Determine the (x, y) coordinate at the center of the cell enclosing the given text.  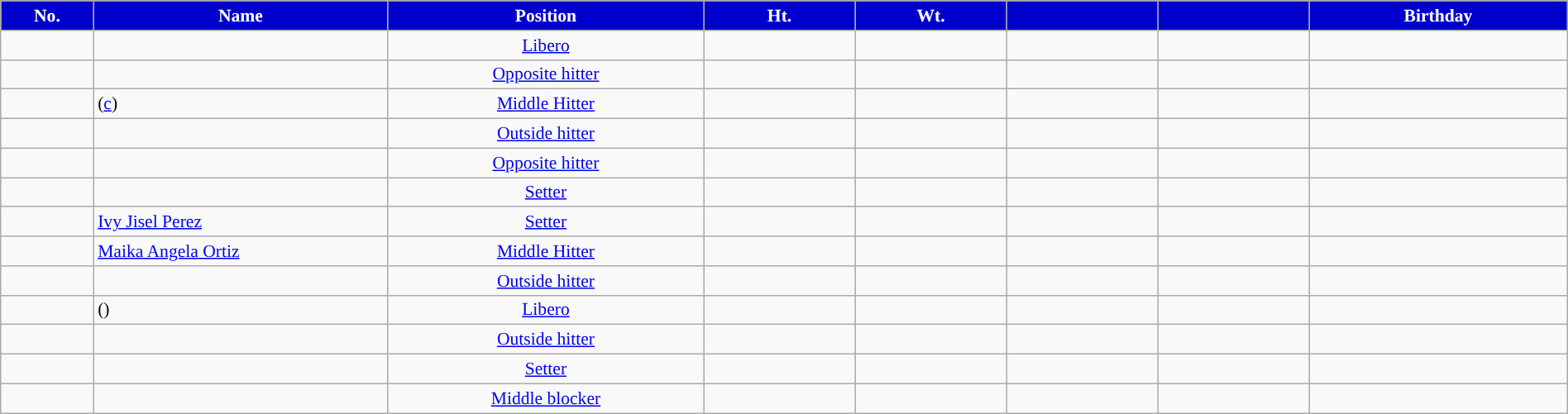
Ht. (779, 16)
Name (241, 16)
No. (47, 16)
(c) (241, 104)
Birthday (1439, 16)
Ivy Jisel Perez (241, 222)
Maika Angela Ortiz (241, 251)
Middle blocker (546, 398)
Wt. (931, 16)
Position (546, 16)
() (241, 310)
